Pinpoint the cell where the given text exists, returning its [X, Y] midpoint coordinate. 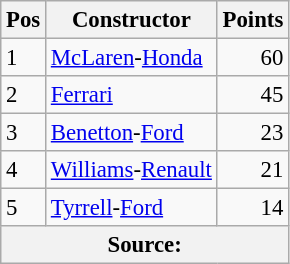
McLaren-Honda [132, 58]
Benetton-Ford [132, 133]
23 [252, 133]
Pos [24, 20]
Constructor [132, 20]
21 [252, 170]
4 [24, 170]
Points [252, 20]
3 [24, 133]
5 [24, 208]
Williams-Renault [132, 170]
2 [24, 95]
60 [252, 58]
Source: [145, 245]
14 [252, 208]
Tyrrell-Ford [132, 208]
1 [24, 58]
Ferrari [132, 95]
45 [252, 95]
